Pinpoint the cell where the given text exists, returning its (x, y) midpoint coordinate. 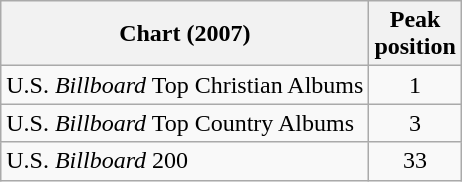
U.S. Billboard 200 (185, 161)
1 (415, 85)
Peakposition (415, 34)
U.S. Billboard Top Country Albums (185, 123)
3 (415, 123)
33 (415, 161)
Chart (2007) (185, 34)
U.S. Billboard Top Christian Albums (185, 85)
